Detect which cell encompasses the target text, then output its (x, y) center coordinate. 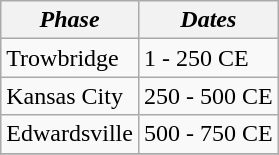
Kansas City (70, 96)
Edwardsville (70, 134)
Phase (70, 20)
1 - 250 CE (208, 58)
Trowbridge (70, 58)
500 - 750 CE (208, 134)
250 - 500 CE (208, 96)
Dates (208, 20)
